Identify which cell holds the provided text, then report its (X, Y) central coordinate. 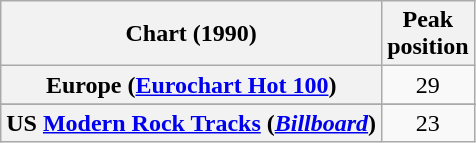
Chart (1990) (192, 34)
29 (428, 85)
Peakposition (428, 34)
US Modern Rock Tracks (Billboard) (192, 123)
23 (428, 123)
Europe (Eurochart Hot 100) (192, 85)
